Identify which cell holds the provided text, then report its [x, y] central coordinate. 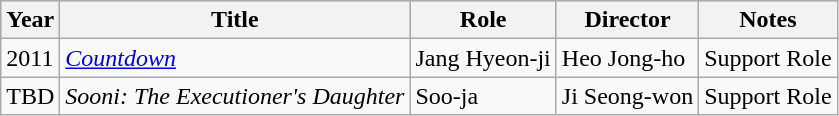
Jang Hyeon-ji [483, 58]
Title [235, 20]
Year [30, 20]
Notes [768, 20]
Countdown [235, 58]
Heo Jong-ho [627, 58]
Role [483, 20]
Ji Seong-won [627, 96]
Sooni: The Executioner's Daughter [235, 96]
2011 [30, 58]
TBD [30, 96]
Soo-ja [483, 96]
Director [627, 20]
